Identify which cell holds the provided text, then report its (X, Y) central coordinate. 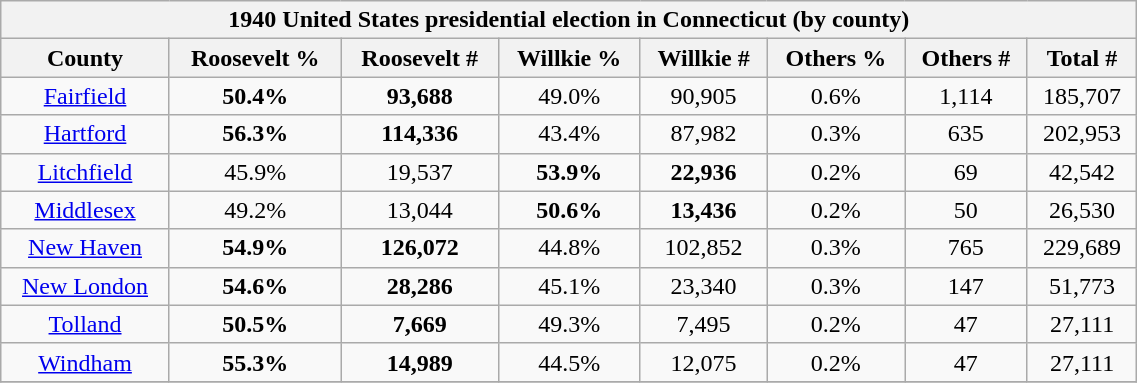
Middlesex (86, 210)
19,537 (420, 172)
49.0% (569, 96)
50.6% (569, 210)
New Haven (86, 248)
42,542 (1082, 172)
New London (86, 286)
53.9% (569, 172)
7,495 (704, 324)
49.2% (255, 210)
0.6% (836, 96)
Roosevelt # (420, 58)
635 (966, 134)
50.4% (255, 96)
765 (966, 248)
Windham (86, 362)
44.8% (569, 248)
14,989 (420, 362)
102,852 (704, 248)
49.3% (569, 324)
County (86, 58)
23,340 (704, 286)
185,707 (1082, 96)
26,530 (1082, 210)
Others # (966, 58)
55.3% (255, 362)
44.5% (569, 362)
Willkie % (569, 58)
93,688 (420, 96)
56.3% (255, 134)
Roosevelt % (255, 58)
147 (966, 286)
13,436 (704, 210)
22,936 (704, 172)
Tolland (86, 324)
50 (966, 210)
229,689 (1082, 248)
Fairfield (86, 96)
51,773 (1082, 286)
202,953 (1082, 134)
Hartford (86, 134)
54.9% (255, 248)
Total # (1082, 58)
50.5% (255, 324)
1940 United States presidential election in Connecticut (by county) (569, 20)
87,982 (704, 134)
1,114 (966, 96)
114,336 (420, 134)
45.1% (569, 286)
12,075 (704, 362)
13,044 (420, 210)
Others % (836, 58)
Willkie # (704, 58)
45.9% (255, 172)
28,286 (420, 286)
126,072 (420, 248)
69 (966, 172)
54.6% (255, 286)
7,669 (420, 324)
90,905 (704, 96)
Litchfield (86, 172)
43.4% (569, 134)
